Output the (X, Y) coordinate of the center of the cell containing the given text.  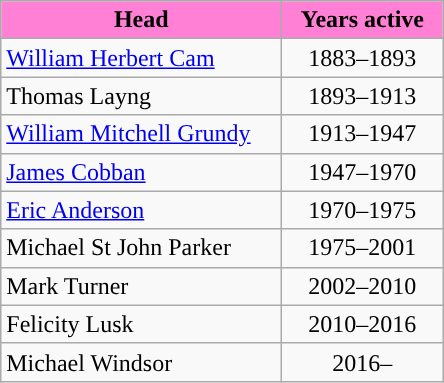
Michael St John Parker (142, 248)
2002–2010 (362, 286)
Thomas Layng (142, 96)
James Cobban (142, 172)
2016– (362, 362)
William Herbert Cam (142, 58)
1970–1975 (362, 210)
Head (142, 20)
1975–2001 (362, 248)
William Mitchell Grundy (142, 134)
Felicity Lusk (142, 324)
1883–1893 (362, 58)
Eric Anderson (142, 210)
1947–1970 (362, 172)
1893–1913 (362, 96)
1913–1947 (362, 134)
Mark Turner (142, 286)
Years active (362, 20)
Michael Windsor (142, 362)
2010–2016 (362, 324)
